Detect which cell encompasses the target text, then output its [X, Y] center coordinate. 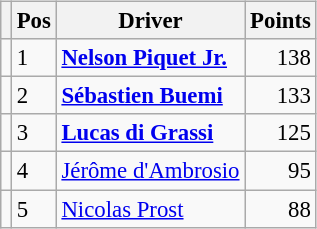
95 [280, 171]
4 [34, 171]
3 [34, 133]
Lucas di Grassi [150, 133]
2 [34, 96]
Pos [34, 21]
5 [34, 209]
Nelson Piquet Jr. [150, 58]
Jérôme d'Ambrosio [150, 171]
Sébastien Buemi [150, 96]
Nicolas Prost [150, 209]
Driver [150, 21]
133 [280, 96]
88 [280, 209]
Points [280, 21]
1 [34, 58]
138 [280, 58]
125 [280, 133]
